Detect which cell encompasses the target text, then output its (x, y) center coordinate. 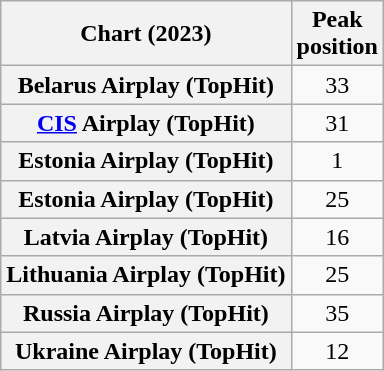
16 (337, 237)
Ukraine Airplay (TopHit) (146, 351)
Lithuania Airplay (TopHit) (146, 275)
Belarus Airplay (TopHit) (146, 85)
35 (337, 313)
12 (337, 351)
1 (337, 161)
Latvia Airplay (TopHit) (146, 237)
Russia Airplay (TopHit) (146, 313)
31 (337, 123)
CIS Airplay (TopHit) (146, 123)
33 (337, 85)
Chart (2023) (146, 34)
Peakposition (337, 34)
